Find where the given text appears and provide that cell's center as (x, y) coordinate. 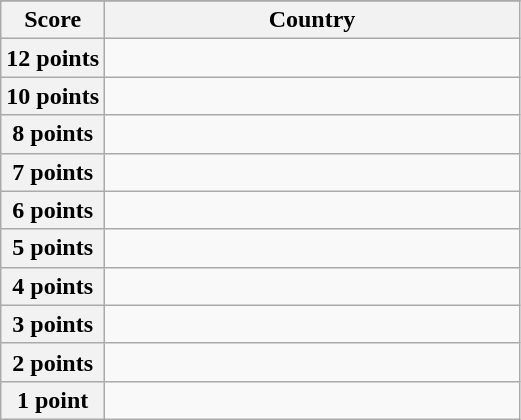
Score (53, 20)
3 points (53, 324)
7 points (53, 172)
Country (312, 20)
8 points (53, 134)
4 points (53, 286)
2 points (53, 362)
6 points (53, 210)
12 points (53, 58)
1 point (53, 400)
5 points (53, 248)
10 points (53, 96)
